Return [x, y] of the center of cell containing provided text 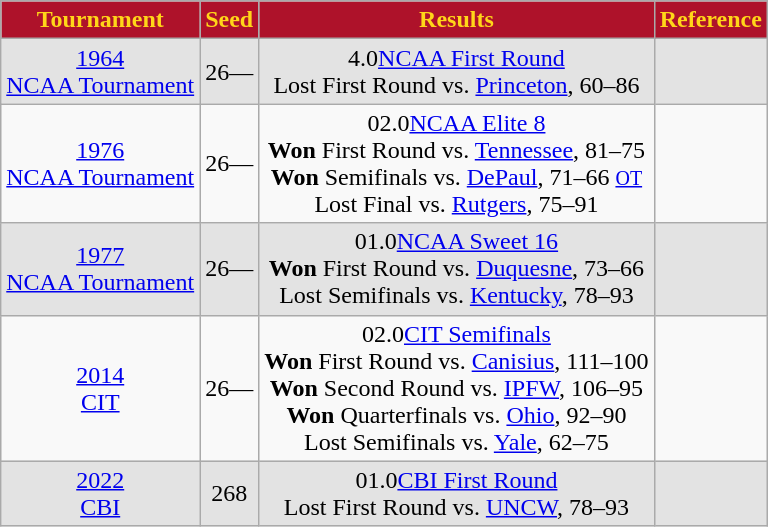
Reference [710, 20]
2022CBI [100, 494]
01.0CBI First RoundLost First Round vs. UNCW, 78–93 [456, 494]
02.0NCAA Elite 8 Won First Round vs. Tennessee, 81–75 Won Semifinals vs. DePaul, 71–66 OT Lost Final vs. Rutgers, 75–91 [456, 164]
1964NCAA Tournament [100, 72]
Seed [230, 20]
4.0NCAA First RoundLost First Round vs. Princeton, 60–86 [456, 72]
Results [456, 20]
268 [230, 494]
Tournament [100, 20]
1977NCAA Tournament [100, 269]
01.0NCAA Sweet 16Won First Round vs. Duquesne, 73–66Lost Semifinals vs. Kentucky, 78–93 [456, 269]
2014CIT [100, 388]
1976NCAA Tournament [100, 164]
